Search for the cell housing the specified text and yield its [X, Y] center coordinate. 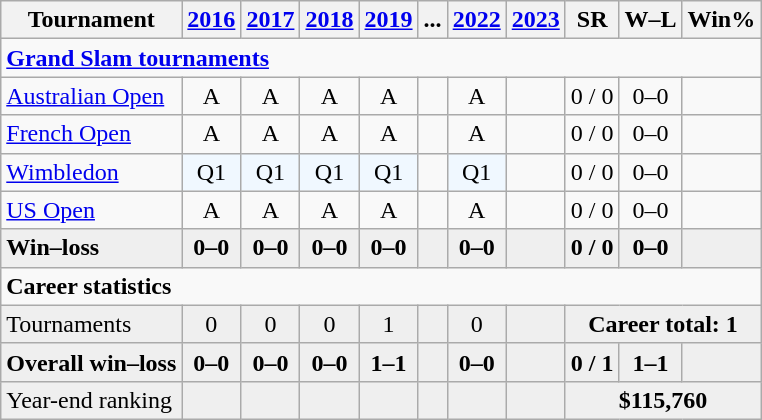
Year-end ranking [92, 400]
Tournaments [92, 324]
Australian Open [92, 96]
Overall win–loss [92, 362]
2022 [476, 20]
Career statistics [381, 286]
Win–loss [92, 248]
0 / 1 [592, 362]
2023 [536, 20]
Win% [722, 20]
1 [388, 324]
US Open [92, 210]
Tournament [92, 20]
Grand Slam tournaments [381, 58]
French Open [92, 134]
SR [592, 20]
Career total: 1 [662, 324]
2016 [212, 20]
2017 [270, 20]
2018 [330, 20]
Wimbledon [92, 172]
... [432, 20]
2019 [388, 20]
W–L [650, 20]
$115,760 [662, 400]
